Determine the [X, Y] coordinate at the center of the cell enclosing the given text.  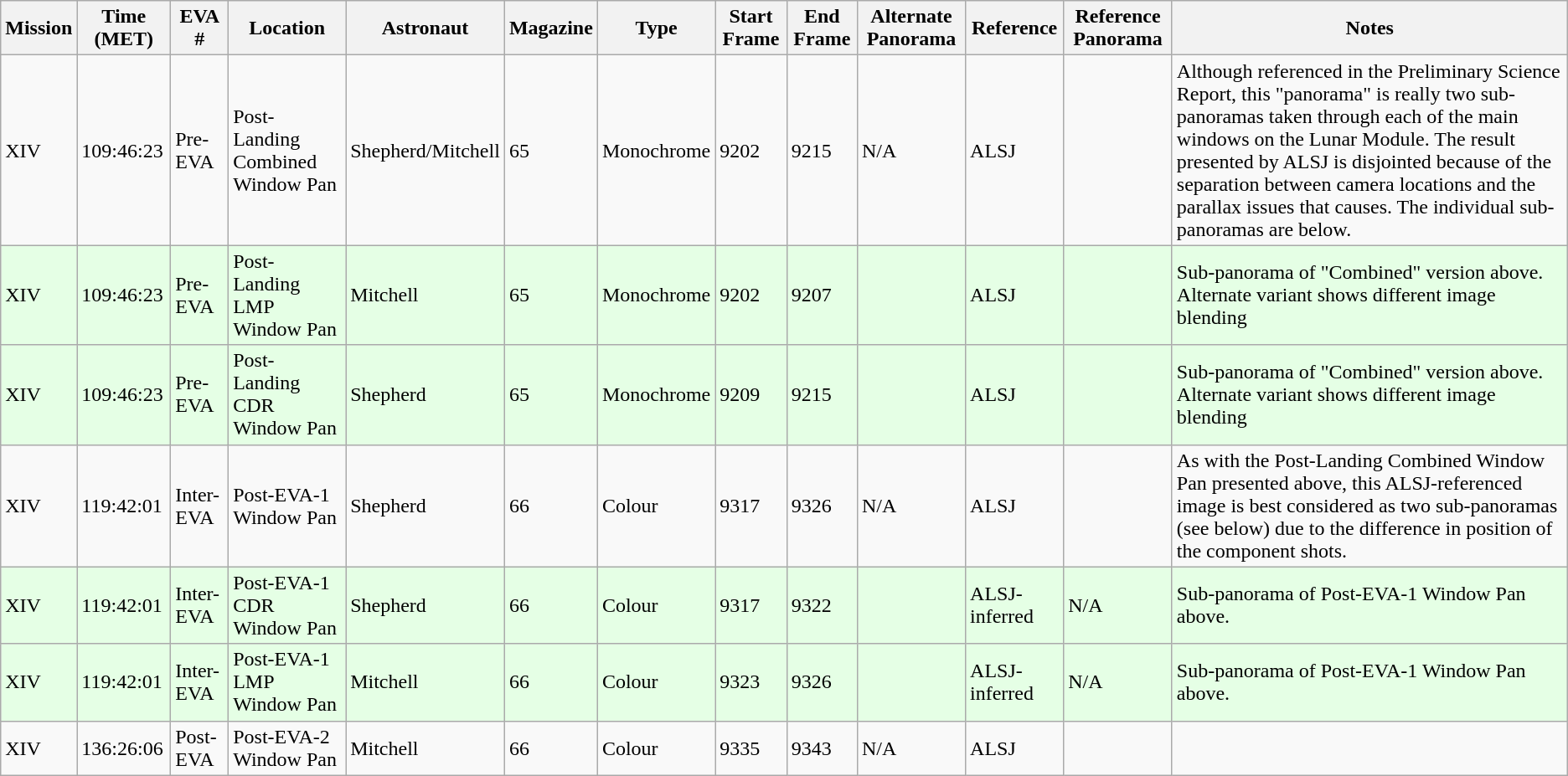
Post-EVA-1 LMP Window Pan [287, 682]
EVA # [199, 28]
136:26:06 [124, 748]
Shepherd/Mitchell [426, 151]
Mission [39, 28]
Magazine [551, 28]
Post-Landing Combined Window Pan [287, 151]
Type [656, 28]
Reference [1015, 28]
Notes [1369, 28]
Alternate Panorama [911, 28]
End Frame [822, 28]
Post-Landing CDR Window Pan [287, 395]
9343 [822, 748]
9323 [750, 682]
Post-EVA-2 Window Pan [287, 748]
Location [287, 28]
9209 [750, 395]
Post-Landing LMP Window Pan [287, 295]
Start Frame [750, 28]
Post-EVA-1 CDR Window Pan [287, 605]
9335 [750, 748]
9322 [822, 605]
Reference Panorama [1118, 28]
Post-EVA [199, 748]
Post-EVA-1 Window Pan [287, 506]
9207 [822, 295]
Astronaut [426, 28]
Time (MET) [124, 28]
